Detect which cell encompasses the target text, then output its (x, y) center coordinate. 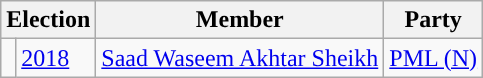
Member (240, 20)
Party (434, 20)
2018 (56, 58)
Election (48, 20)
PML (N) (434, 58)
Saad Waseem Akhtar Sheikh (240, 58)
